For the text-containing cell, return its midpoint in [X, Y] coordinate format. 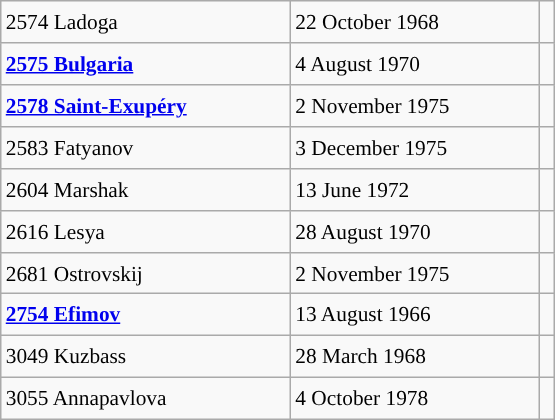
4 October 1978 [414, 399]
2681 Ostrovskij [146, 273]
28 August 1970 [414, 231]
13 June 1972 [414, 189]
2754 Efimov [146, 315]
2583 Fatyanov [146, 148]
28 March 1968 [414, 357]
2575 Bulgaria [146, 64]
13 August 1966 [414, 315]
22 October 1968 [414, 22]
3049 Kuzbass [146, 357]
2604 Marshak [146, 189]
2616 Lesya [146, 231]
3 December 1975 [414, 148]
2578 Saint-Exupéry [146, 106]
4 August 1970 [414, 64]
2574 Ladoga [146, 22]
3055 Annapavlova [146, 399]
